Determine the [x, y] coordinate at the center of the cell enclosing the given text.  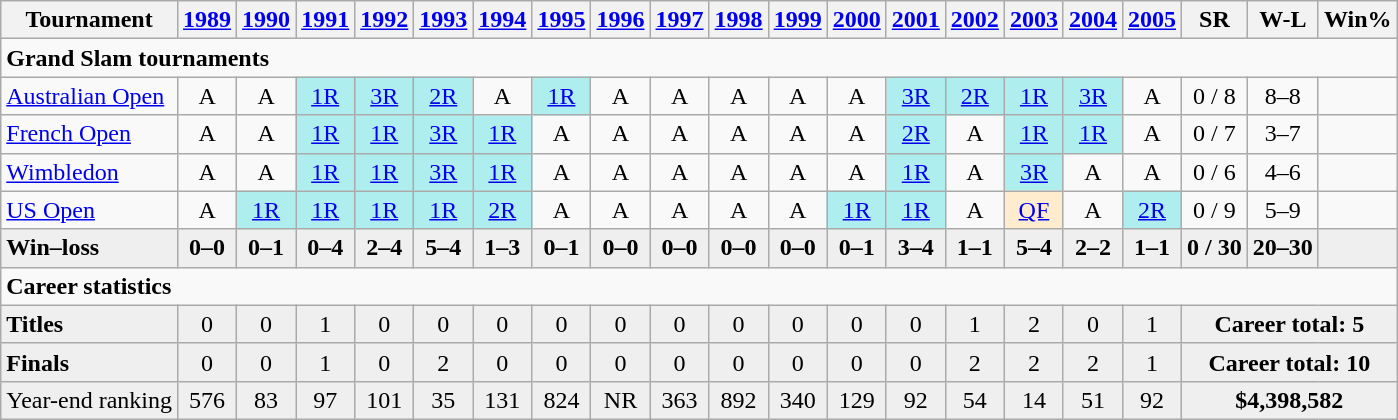
French Open [90, 134]
1–3 [502, 248]
0 / 6 [1215, 172]
0 / 7 [1215, 134]
101 [384, 400]
1990 [266, 20]
US Open [90, 210]
2005 [1152, 20]
Career statistics [699, 286]
Australian Open [90, 96]
2–2 [1092, 248]
W-L [1282, 20]
Tournament [90, 20]
20–30 [1282, 248]
Finals [90, 362]
51 [1092, 400]
83 [266, 400]
SR [1215, 20]
2–4 [384, 248]
576 [208, 400]
8–8 [1282, 96]
$4,398,582 [1290, 400]
Win% [1358, 20]
Grand Slam tournaments [699, 58]
QF [1034, 210]
1999 [798, 20]
1991 [326, 20]
1995 [562, 20]
2000 [856, 20]
Titles [90, 324]
0 / 9 [1215, 210]
340 [798, 400]
Year-end ranking [90, 400]
5–9 [1282, 210]
2002 [974, 20]
129 [856, 400]
97 [326, 400]
3–7 [1282, 134]
1989 [208, 20]
2001 [916, 20]
824 [562, 400]
54 [974, 400]
NR [620, 400]
0 / 8 [1215, 96]
14 [1034, 400]
892 [738, 400]
2004 [1092, 20]
1996 [620, 20]
Wimbledon [90, 172]
Career total: 5 [1290, 324]
35 [444, 400]
1993 [444, 20]
0 / 30 [1215, 248]
1992 [384, 20]
Win–loss [90, 248]
1997 [680, 20]
3–4 [916, 248]
1998 [738, 20]
4–6 [1282, 172]
1994 [502, 20]
2003 [1034, 20]
131 [502, 400]
Career total: 10 [1290, 362]
363 [680, 400]
0–4 [326, 248]
